Return the [x, y] coordinate for the center point of the cell that contains the specified text.  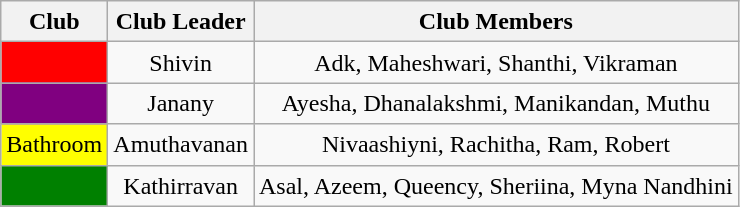
Bathroom [54, 144]
Ayesha, Dhanalakshmi, Manikandan, Muthu [496, 104]
Club [54, 22]
Nivaashiyni, Rachitha, Ram, Robert [496, 144]
Kathirravan [181, 186]
Adk, Maheshwari, Shanthi, Vikraman [496, 62]
Club Members [496, 22]
Shivin [181, 62]
Club Leader [181, 22]
Amuthavanan [181, 144]
Janany [181, 104]
Asal, Azeem, Queency, Sheriina, Myna Nandhini [496, 186]
